From the cell containing the given text, extract its center point as (X, Y) coordinate. 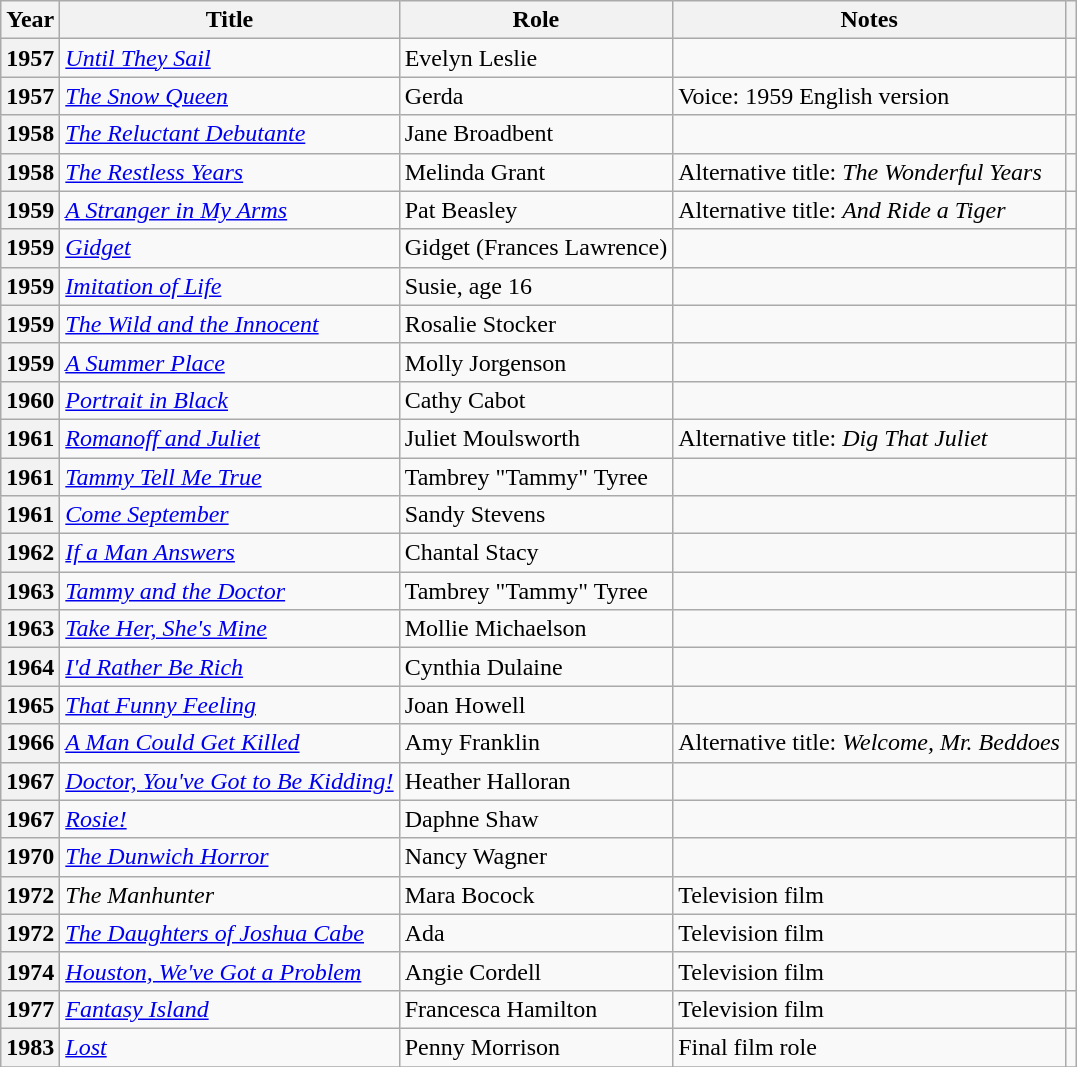
Year (30, 20)
Alternative title: The Wonderful Years (870, 172)
A Summer Place (230, 362)
Sandy Stevens (536, 515)
Gidget (230, 248)
Fantasy Island (230, 1009)
Juliet Moulsworth (536, 438)
1966 (30, 743)
Amy Franklin (536, 743)
1974 (30, 971)
Lost (230, 1047)
Gidget (Frances Lawrence) (536, 248)
1965 (30, 705)
The Reluctant Debutante (230, 134)
Title (230, 20)
Take Her, She's Mine (230, 629)
Nancy Wagner (536, 857)
1970 (30, 857)
A Stranger in My Arms (230, 210)
Ada (536, 933)
Imitation of Life (230, 286)
Rosalie Stocker (536, 324)
1962 (30, 553)
Tammy Tell Me True (230, 477)
If a Man Answers (230, 553)
Mara Bocock (536, 895)
I'd Rather Be Rich (230, 667)
Angie Cordell (536, 971)
Cynthia Dulaine (536, 667)
Portrait in Black (230, 400)
Heather Halloran (536, 781)
Chantal Stacy (536, 553)
The Restless Years (230, 172)
Francesca Hamilton (536, 1009)
Notes (870, 20)
The Snow Queen (230, 96)
Houston, We've Got a Problem (230, 971)
1960 (30, 400)
Susie, age 16 (536, 286)
Tammy and the Doctor (230, 591)
Until They Sail (230, 58)
1983 (30, 1047)
Come September (230, 515)
1977 (30, 1009)
Evelyn Leslie (536, 58)
Melinda Grant (536, 172)
A Man Could Get Killed (230, 743)
Rosie! (230, 819)
The Wild and the Innocent (230, 324)
Mollie Michaelson (536, 629)
Pat Beasley (536, 210)
Gerda (536, 96)
Molly Jorgenson (536, 362)
Jane Broadbent (536, 134)
Doctor, You've Got to Be Kidding! (230, 781)
Joan Howell (536, 705)
Role (536, 20)
Cathy Cabot (536, 400)
The Dunwich Horror (230, 857)
Daphne Shaw (536, 819)
Alternative title: Dig That Juliet (870, 438)
Voice: 1959 English version (870, 96)
Penny Morrison (536, 1047)
Final film role (870, 1047)
The Manhunter (230, 895)
Romanoff and Juliet (230, 438)
The Daughters of Joshua Cabe (230, 933)
Alternative title: And Ride a Tiger (870, 210)
Alternative title: Welcome, Mr. Beddoes (870, 743)
That Funny Feeling (230, 705)
1964 (30, 667)
